Pinpoint the cell where the given text exists, returning its [X, Y] midpoint coordinate. 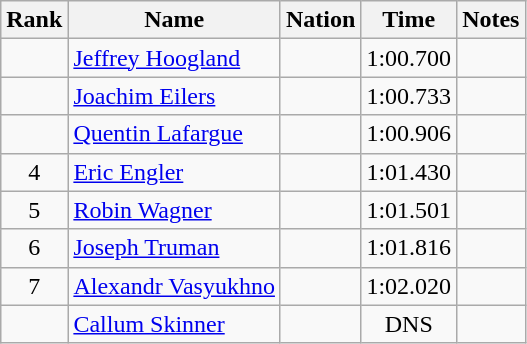
1:00.906 [409, 134]
4 [34, 172]
1:00.733 [409, 96]
Joachim Eilers [174, 96]
Nation [320, 20]
6 [34, 248]
Robin Wagner [174, 210]
DNS [409, 324]
Jeffrey Hoogland [174, 58]
Rank [34, 20]
Joseph Truman [174, 248]
Eric Engler [174, 172]
Notes [491, 20]
Quentin Lafargue [174, 134]
Time [409, 20]
5 [34, 210]
1:02.020 [409, 286]
7 [34, 286]
Callum Skinner [174, 324]
1:00.700 [409, 58]
1:01.816 [409, 248]
Alexandr Vasyukhno [174, 286]
1:01.501 [409, 210]
1:01.430 [409, 172]
Name [174, 20]
